Detect which cell encompasses the target text, then output its (X, Y) center coordinate. 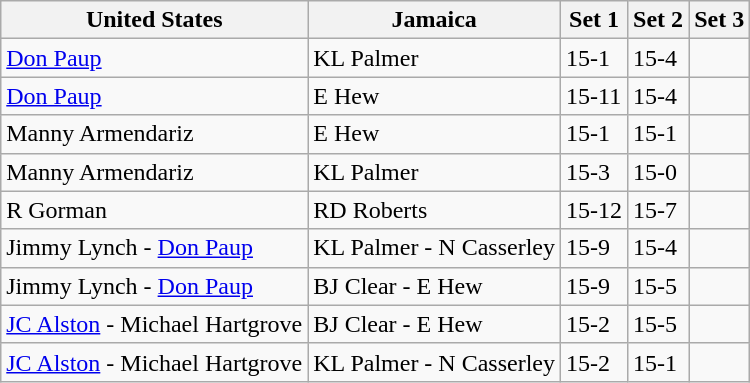
15-12 (594, 210)
Jamaica (434, 20)
15-7 (658, 210)
15-0 (658, 172)
Set 1 (594, 20)
15-3 (594, 172)
R Gorman (154, 210)
United States (154, 20)
Set 3 (720, 20)
15-11 (594, 96)
RD Roberts (434, 210)
Set 2 (658, 20)
